Determine the (x, y) coordinate at the center of the cell enclosing the given text.  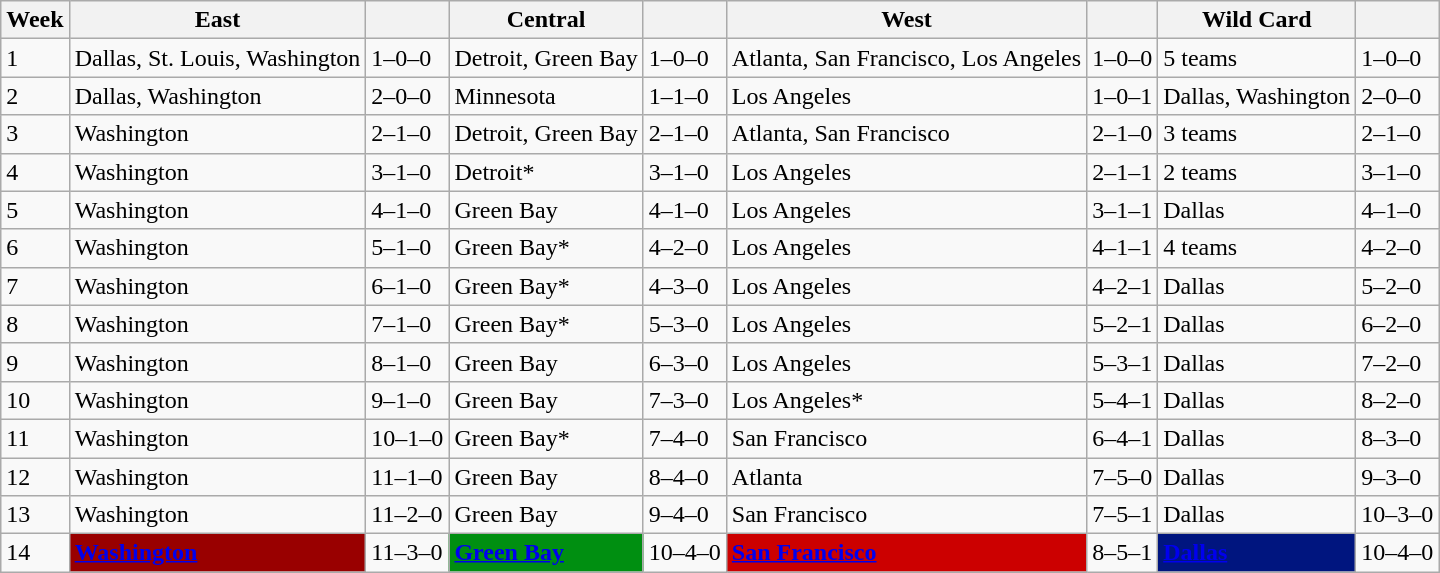
Wild Card (1257, 20)
East (218, 20)
9–1–0 (408, 400)
6–2–0 (1398, 324)
8–1–0 (408, 362)
3–1–1 (1122, 210)
5–3–1 (1122, 362)
6–4–1 (1122, 438)
8 (35, 324)
Central (546, 20)
12 (35, 477)
1 (35, 58)
Atlanta (906, 477)
6–3–0 (684, 362)
7–4–0 (684, 438)
7–5–1 (1122, 515)
4 (35, 172)
Week (35, 20)
3 (35, 134)
2 (35, 96)
4–2–1 (1122, 286)
6 (35, 248)
Atlanta, San Francisco, Los Angeles (906, 58)
Detroit* (546, 172)
5 (35, 210)
Atlanta, San Francisco (906, 134)
8–5–1 (1122, 553)
11–3–0 (408, 553)
5 teams (1257, 58)
14 (35, 553)
8–4–0 (684, 477)
11 (35, 438)
11–2–0 (408, 515)
Minnesota (546, 96)
7–5–0 (1122, 477)
2–1–1 (1122, 172)
10 (35, 400)
5–2–1 (1122, 324)
3 teams (1257, 134)
7 (35, 286)
10–1–0 (408, 438)
5–2–0 (1398, 286)
7–1–0 (408, 324)
5–1–0 (408, 248)
9–3–0 (1398, 477)
Dallas, St. Louis, Washington (218, 58)
4 teams (1257, 248)
1–1–0 (684, 96)
7–3–0 (684, 400)
1–0–1 (1122, 96)
9 (35, 362)
4–1–1 (1122, 248)
4–3–0 (684, 286)
8–2–0 (1398, 400)
11–1–0 (408, 477)
7–2–0 (1398, 362)
8–3–0 (1398, 438)
West (906, 20)
13 (35, 515)
5–4–1 (1122, 400)
9–4–0 (684, 515)
10–3–0 (1398, 515)
2 teams (1257, 172)
Los Angeles* (906, 400)
5–3–0 (684, 324)
6–1–0 (408, 286)
